For the text-containing cell, return its midpoint in (x, y) coordinate format. 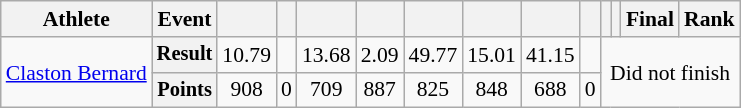
Points (185, 90)
Result (185, 55)
2.09 (380, 55)
49.77 (434, 55)
15.01 (492, 55)
Athlete (76, 19)
Did not finish (670, 72)
688 (550, 90)
709 (326, 90)
Rank (710, 19)
41.15 (550, 55)
Claston Bernard (76, 72)
13.68 (326, 55)
848 (492, 90)
Event (185, 19)
908 (246, 90)
825 (434, 90)
887 (380, 90)
Final (650, 19)
10.79 (246, 55)
